Identify which cell holds the provided text, then report its (X, Y) central coordinate. 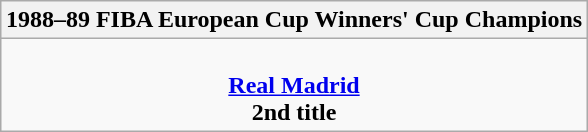
Real Madrid 2nd title (294, 85)
1988–89 FIBA European Cup Winners' Cup Champions (294, 20)
